For the text-containing cell, return its midpoint in (X, Y) coordinate format. 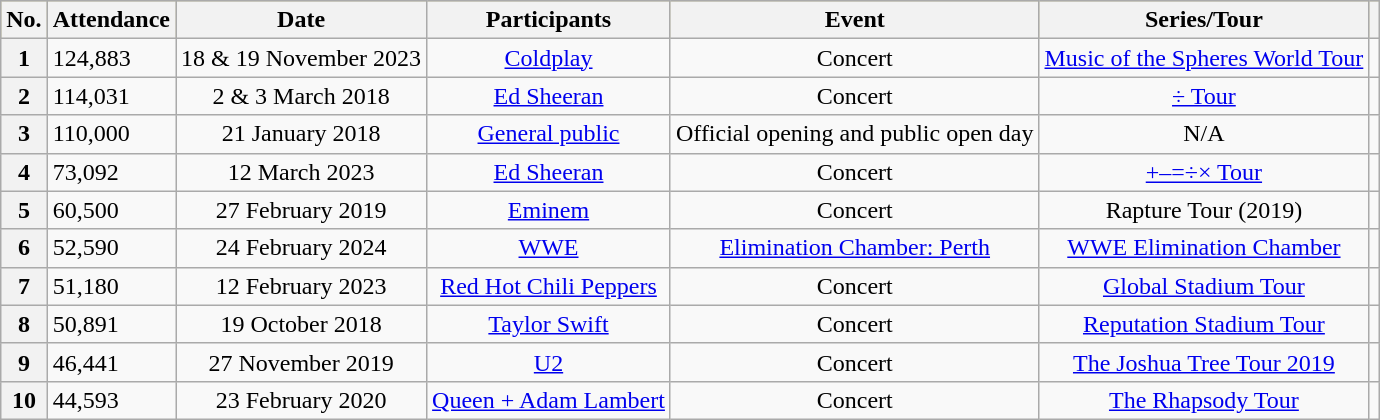
52,590 (111, 248)
Music of the Spheres World Tour (1204, 58)
19 October 2018 (302, 324)
24 February 2024 (302, 248)
N/A (1204, 134)
51,180 (111, 286)
2 & 3 March 2018 (302, 96)
Global Stadium Tour (1204, 286)
Red Hot Chili Peppers (549, 286)
WWE (549, 248)
114,031 (111, 96)
The Joshua Tree Tour 2019 (1204, 362)
10 (24, 400)
4 (24, 172)
12 February 2023 (302, 286)
9 (24, 362)
8 (24, 324)
General public (549, 134)
1 (24, 58)
Official opening and public open day (854, 134)
Date (302, 20)
÷ Tour (1204, 96)
3 (24, 134)
21 January 2018 (302, 134)
2 (24, 96)
Elimination Chamber: Perth (854, 248)
+–=÷× Tour (1204, 172)
Participants (549, 20)
44,593 (111, 400)
Coldplay (549, 58)
Eminem (549, 210)
23 February 2020 (302, 400)
The Rhapsody Tour (1204, 400)
U2 (549, 362)
No. (24, 20)
124,883 (111, 58)
18 & 19 November 2023 (302, 58)
50,891 (111, 324)
5 (24, 210)
60,500 (111, 210)
WWE Elimination Chamber (1204, 248)
27 February 2019 (302, 210)
6 (24, 248)
73,092 (111, 172)
46,441 (111, 362)
110,000 (111, 134)
12 March 2023 (302, 172)
Queen + Adam Lambert (549, 400)
Series/Tour (1204, 20)
Attendance (111, 20)
Event (854, 20)
Taylor Swift (549, 324)
Reputation Stadium Tour (1204, 324)
27 November 2019 (302, 362)
Rapture Tour (2019) (1204, 210)
7 (24, 286)
